Provide the (x, y) coordinate of the cell's center where the given text is located.  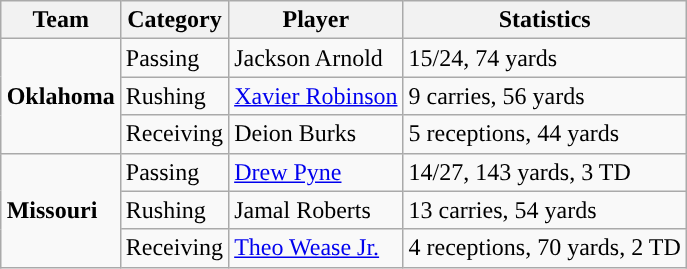
Team (60, 20)
Player (316, 20)
Jackson Arnold (316, 58)
15/24, 74 yards (544, 58)
5 receptions, 44 yards (544, 134)
Deion Burks (316, 134)
Missouri (60, 210)
Statistics (544, 20)
Jamal Roberts (316, 210)
Category (174, 20)
13 carries, 54 yards (544, 210)
Xavier Robinson (316, 96)
14/27, 143 yards, 3 TD (544, 172)
Oklahoma (60, 96)
4 receptions, 70 yards, 2 TD (544, 248)
Theo Wease Jr. (316, 248)
Drew Pyne (316, 172)
9 carries, 56 yards (544, 96)
